Output the (X, Y) coordinate of the center of the cell containing the given text.  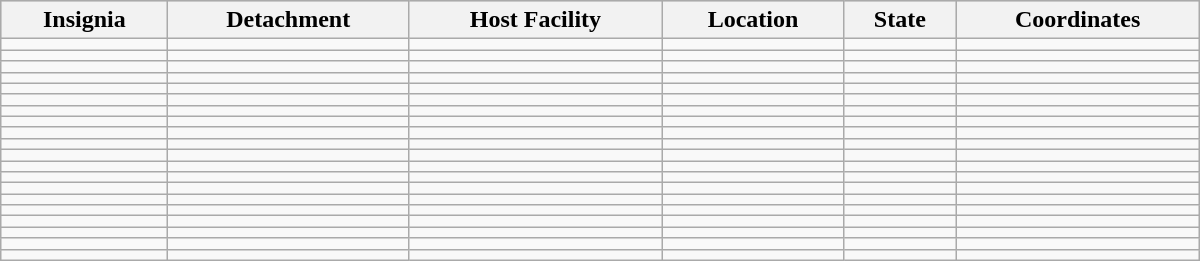
Detachment (288, 20)
Location (752, 20)
State (900, 20)
Host Facility (536, 20)
Insignia (84, 20)
Coordinates (1078, 20)
